Identify which cell holds the provided text, then report its [X, Y] central coordinate. 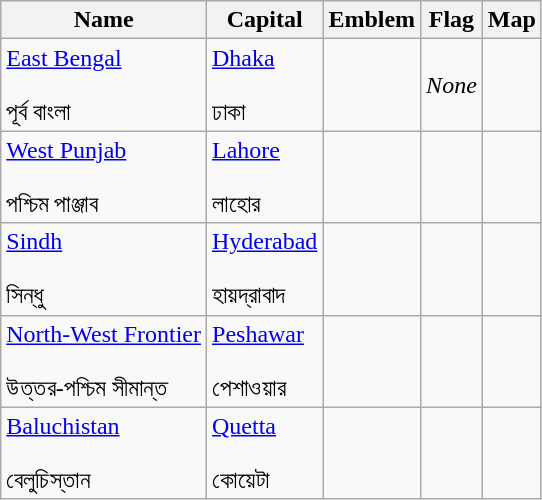
Quettaকোয়েটা [265, 453]
Baluchistanবেলুচিস্তান [104, 453]
Sindhসিন্ধু [104, 269]
Capital [265, 20]
Peshawarপেশাওয়ার [265, 361]
None [452, 85]
Name [104, 20]
Flag [452, 20]
Lahoreলাহোর [265, 177]
East Bengalপূর্ব বাংলা [104, 85]
Emblem [372, 20]
Hyderabadহায়দ্রাবাদ [265, 269]
Map [512, 20]
Dhakaঢাকা [265, 85]
West Punjabপশ্চিম পাঞ্জাব [104, 177]
North-West Frontierউত্তর-পশ্চিম সীমান্ত [104, 361]
